Capture the cell that displays the provided text and extract its (X, Y) central coordinate. 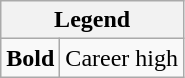
Bold (30, 58)
Legend (92, 20)
Career high (122, 58)
